From the cell containing the given text, extract its center point as [x, y] coordinate. 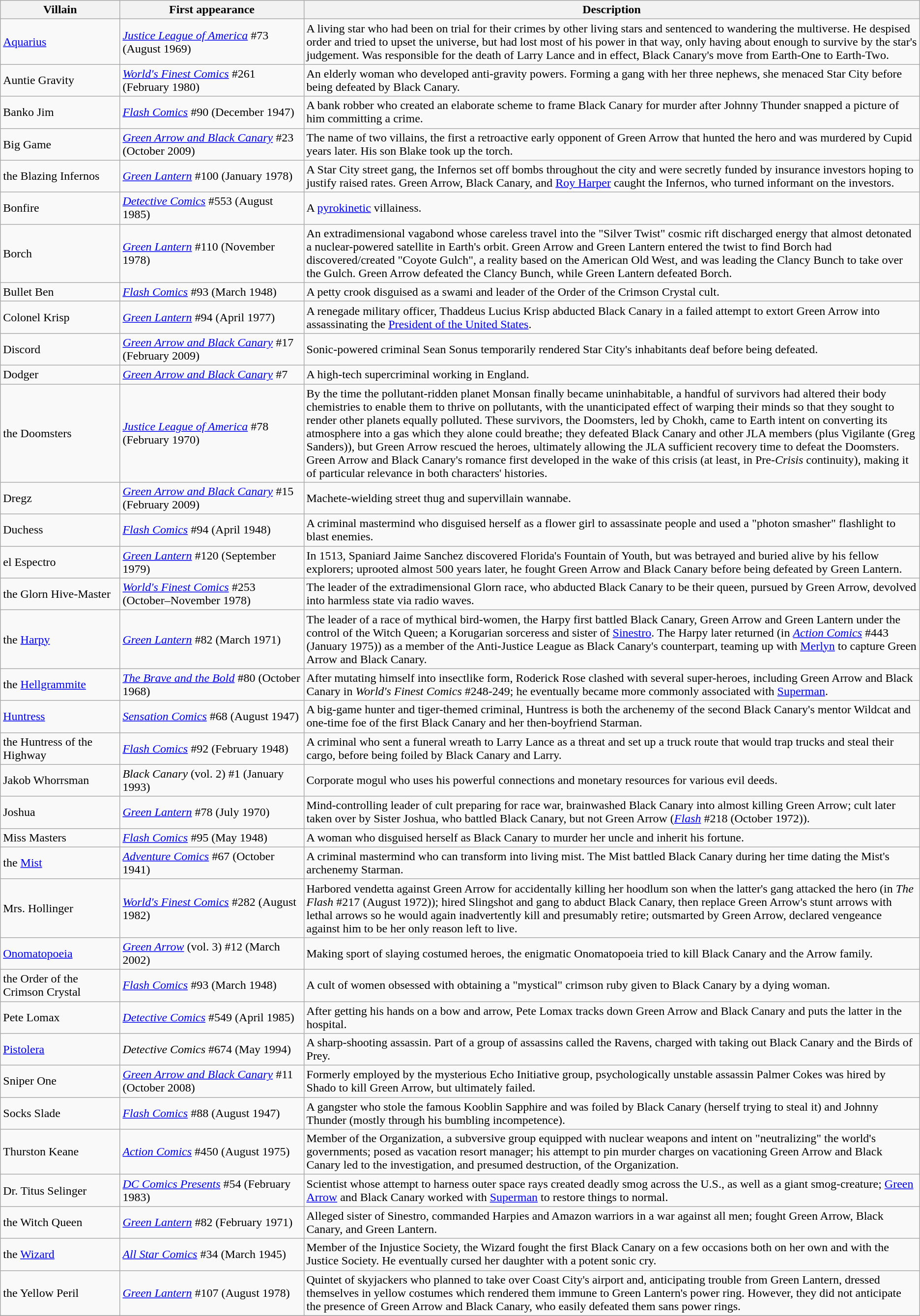
Bonfire [60, 208]
DC Comics Presents #54 (February 1983) [212, 1191]
the Order of the Crimson Crystal [60, 985]
the Blazing Infernos [60, 176]
All Star Comics #34 (March 1945) [212, 1255]
Sniper One [60, 1082]
Thurston Keane [60, 1152]
Auntie Gravity [60, 81]
Machete-wielding street thug and supervillain wannabe. [611, 498]
Dr. Titus Selinger [60, 1191]
el Espectro [60, 562]
Huntress [60, 716]
World's Finest Comics #282 (August 1982) [212, 908]
Banko Jim [60, 112]
Flash Comics #90 (December 1947) [212, 112]
Detective Comics #553 (August 1985) [212, 208]
Dodger [60, 374]
the Mist [60, 863]
the Wizard [60, 1255]
Green Arrow and Black Canary #17 (February 2009) [212, 349]
The Brave and the Bold #80 (October 1968) [212, 685]
Jakob Whorrsman [60, 780]
Green Lantern #82 (February 1971) [212, 1222]
Duchess [60, 531]
Green Lantern #100 (January 1978) [212, 176]
A high-tech supercriminal working in England. [611, 374]
First appearance [212, 10]
Aquarius [60, 42]
Green Arrow and Black Canary #7 [212, 374]
A petty crook disguised as a swami and leader of the Order of the Crimson Crystal cult. [611, 292]
Villain [60, 10]
Description [611, 10]
Justice League of America #73 (August 1969) [212, 42]
Green Arrow (vol. 3) #12 (March 2002) [212, 953]
Onomatopoeia [60, 953]
Borch [60, 253]
the Doomsters [60, 433]
Green Arrow and Black Canary #23 (October 2009) [212, 144]
Green Arrow and Black Canary #15 (February 2009) [212, 498]
World's Finest Comics #261 (February 1980) [212, 81]
Adventure Comics #67 (October 1941) [212, 863]
Detective Comics #549 (April 1985) [212, 1017]
Flash Comics #92 (February 1948) [212, 749]
Colonel Krisp [60, 317]
Justice League of America #78 (February 1970) [212, 433]
the Yellow Peril [60, 1293]
After getting his hands on a bow and arrow, Pete Lomax tracks down Green Arrow and Black Canary and puts the latter in the hospital. [611, 1017]
World's Finest Comics #253 (October–November 1978) [212, 594]
Pete Lomax [60, 1017]
Corporate mogul who uses his powerful connections and monetary resources for various evil deeds. [611, 780]
the Huntress of the Highway [60, 749]
Green Lantern #82 (March 1971) [212, 640]
the Witch Queen [60, 1222]
Miss Masters [60, 838]
A bank robber who created an elaborate scheme to frame Black Canary for murder after Johnny Thunder snapped a picture of him committing a crime. [611, 112]
Flash Comics #94 (April 1948) [212, 531]
Green Lantern #110 (November 1978) [212, 253]
Green Lantern #78 (July 1970) [212, 812]
the Glorn Hive-Master [60, 594]
Big Game [60, 144]
Sonic-powered criminal Sean Sonus temporarily rendered Star City's inhabitants deaf before being defeated. [611, 349]
Bullet Ben [60, 292]
Alleged sister of Sinestro, commanded Harpies and Amazon warriors in a war against all men; fought Green Arrow, Black Canary, and Green Lantern. [611, 1222]
the Hellgrammite [60, 685]
Pistolera [60, 1049]
A criminal mastermind who disguised herself as a flower girl to assassinate people and used a "photon smasher" flashlight to blast enemies. [611, 531]
Flash Comics #88 (August 1947) [212, 1113]
Green Lantern #120 (September 1979) [212, 562]
Flash Comics #95 (May 1948) [212, 838]
Discord [60, 349]
A woman who disguised herself as Black Canary to murder her uncle and inherit his fortune. [611, 838]
Action Comics #450 (August 1975) [212, 1152]
Mrs. Hollinger [60, 908]
A criminal mastermind who can transform into living mist. The Mist battled Black Canary during her time dating the Mist's archenemy Starman. [611, 863]
Green Lantern #107 (August 1978) [212, 1293]
Detective Comics #674 (May 1994) [212, 1049]
Black Canary (vol. 2) #1 (January 1993) [212, 780]
A sharp-shooting assassin. Part of a group of assassins called the Ravens, charged with taking out Black Canary and the Birds of Prey. [611, 1049]
A cult of women obsessed with obtaining a "mystical" crimson ruby given to Black Canary by a dying woman. [611, 985]
Green Lantern #94 (April 1977) [212, 317]
Making sport of slaying costumed heroes, the enigmatic Onomatopoeia tried to kill Black Canary and the Arrow family. [611, 953]
Sensation Comics #68 (August 1947) [212, 716]
A pyrokinetic villainess. [611, 208]
Socks Slade [60, 1113]
the Harpy [60, 640]
Dregz [60, 498]
Joshua [60, 812]
Green Arrow and Black Canary #11 (October 2008) [212, 1082]
